Pinpoint the cell where the given text exists, returning its [X, Y] midpoint coordinate. 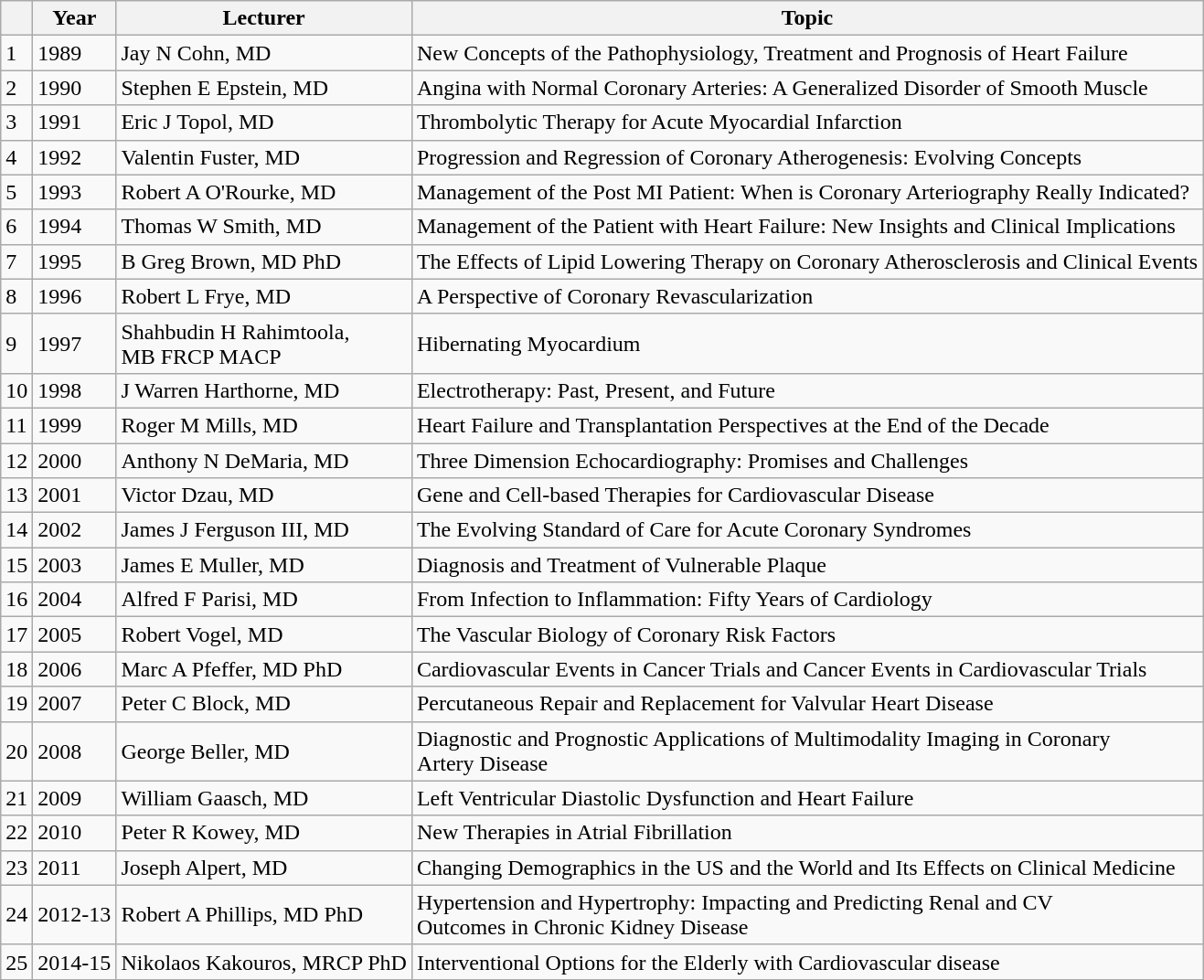
15 [16, 565]
11 [16, 425]
9 [16, 344]
Management of the Post MI Patient: When is Coronary Arteriography Really Indicated? [806, 192]
17 [16, 634]
Stephen E Epstein, MD [264, 88]
Gene and Cell-based Therapies for Cardiovascular Disease [806, 495]
1991 [75, 122]
24 [16, 914]
1993 [75, 192]
Changing Demographics in the US and the World and Its Effects on Clinical Medicine [806, 868]
Robert Vogel, MD [264, 634]
1997 [75, 344]
Diagnostic and Prognostic Applications of Multimodality Imaging in CoronaryArtery Disease [806, 751]
25 [16, 962]
Joseph Alpert, MD [264, 868]
21 [16, 798]
23 [16, 868]
13 [16, 495]
Thrombolytic Therapy for Acute Myocardial Infarction [806, 122]
The Vascular Biology of Coronary Risk Factors [806, 634]
Hypertension and Hypertrophy: Impacting and Predicting Renal and CVOutcomes in Chronic Kidney Disease [806, 914]
1995 [75, 261]
2002 [75, 530]
4 [16, 157]
A Perspective of Coronary Revascularization [806, 296]
12 [16, 460]
2007 [75, 704]
Three Dimension Echocardiography: Promises and Challenges [806, 460]
Angina with Normal Coronary Arteries: A Generalized Disorder of Smooth Muscle [806, 88]
Heart Failure and Transplantation Perspectives at the End of the Decade [806, 425]
Thomas W Smith, MD [264, 227]
Jay N Cohn, MD [264, 53]
William Gaasch, MD [264, 798]
Eric J Topol, MD [264, 122]
The Evolving Standard of Care for Acute Coronary Syndromes [806, 530]
Year [75, 18]
14 [16, 530]
2001 [75, 495]
J Warren Harthorne, MD [264, 390]
Electrotherapy: Past, Present, and Future [806, 390]
Lecturer [264, 18]
7 [16, 261]
2000 [75, 460]
2 [16, 88]
2008 [75, 751]
2004 [75, 600]
Management of the Patient with Heart Failure: New Insights and Clinical Implications [806, 227]
Roger M Mills, MD [264, 425]
James E Muller, MD [264, 565]
Robert L Frye, MD [264, 296]
Valentin Fuster, MD [264, 157]
6 [16, 227]
New Therapies in Atrial Fibrillation [806, 833]
2003 [75, 565]
Anthony N DeMaria, MD [264, 460]
B Greg Brown, MD PhD [264, 261]
1999 [75, 425]
1989 [75, 53]
Interventional Options for the Elderly with Cardiovascular disease [806, 962]
George Beller, MD [264, 751]
Peter C Block, MD [264, 704]
Topic [806, 18]
2009 [75, 798]
5 [16, 192]
1996 [75, 296]
1 [16, 53]
Hibernating Myocardium [806, 344]
Percutaneous Repair and Replacement for Valvular Heart Disease [806, 704]
1994 [75, 227]
3 [16, 122]
16 [16, 600]
Diagnosis and Treatment of Vulnerable Plaque [806, 565]
2014-15 [75, 962]
New Concepts of the Pathophysiology, Treatment and Prognosis of Heart Failure [806, 53]
2006 [75, 669]
19 [16, 704]
Alfred F Parisi, MD [264, 600]
Peter R Kowey, MD [264, 833]
2005 [75, 634]
Robert A Phillips, MD PhD [264, 914]
Victor Dzau, MD [264, 495]
22 [16, 833]
Marc A Pfeffer, MD PhD [264, 669]
Left Ventricular Diastolic Dysfunction and Heart Failure [806, 798]
Cardiovascular Events in Cancer Trials and Cancer Events in Cardiovascular Trials [806, 669]
Progression and Regression of Coronary Atherogenesis: Evolving Concepts [806, 157]
Robert A O'Rourke, MD [264, 192]
James J Ferguson III, MD [264, 530]
2011 [75, 868]
From Infection to Inflammation: Fifty Years of Cardiology [806, 600]
The Effects of Lipid Lowering Therapy on Coronary Atherosclerosis and Clinical Events [806, 261]
18 [16, 669]
2010 [75, 833]
1992 [75, 157]
8 [16, 296]
10 [16, 390]
20 [16, 751]
1998 [75, 390]
Nikolaos Kakouros, MRCP PhD [264, 962]
Shahbudin H Rahimtoola,MB FRCP MACP [264, 344]
2012-13 [75, 914]
1990 [75, 88]
